Pinpoint the cell where the given text exists, returning its [x, y] midpoint coordinate. 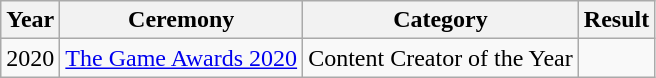
Year [30, 20]
Result [616, 20]
Ceremony [182, 20]
Content Creator of the Year [441, 58]
2020 [30, 58]
Category [441, 20]
The Game Awards 2020 [182, 58]
